Detect which cell encompasses the target text, then output its (X, Y) center coordinate. 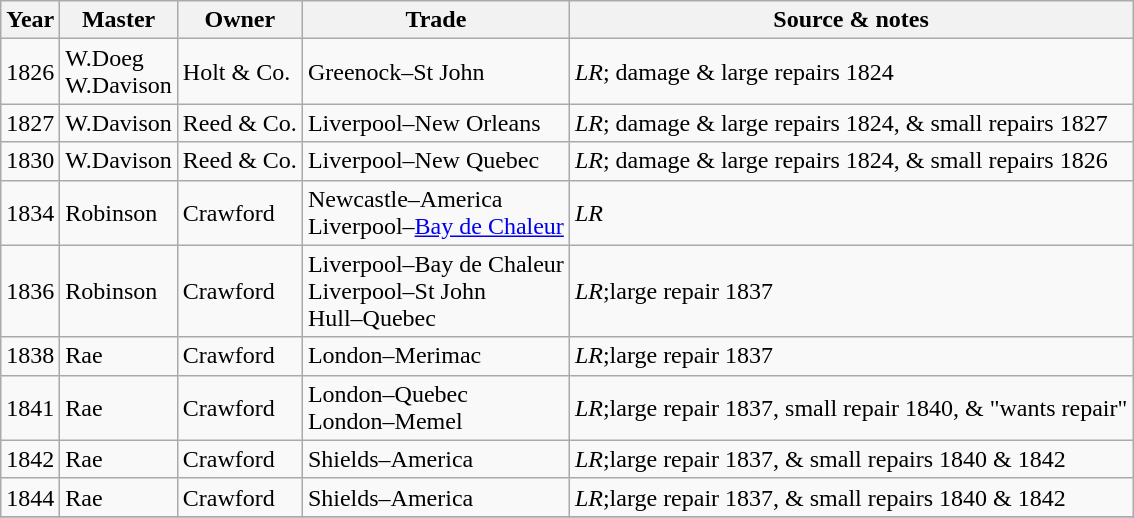
Year (30, 20)
LR; damage & large repairs 1824 (850, 72)
1842 (30, 459)
1834 (30, 212)
1841 (30, 408)
1844 (30, 497)
Newcastle–AmericaLiverpool–Bay de Chaleur (436, 212)
W.DoegW.Davison (119, 72)
1836 (30, 291)
Holt & Co. (240, 72)
Greenock–St John (436, 72)
LR;large repair 1837, small repair 1840, & "wants repair" (850, 408)
1830 (30, 161)
Liverpool–Bay de ChaleurLiverpool–St JohnHull–Quebec (436, 291)
LR (850, 212)
Liverpool–New Quebec (436, 161)
1826 (30, 72)
London–Merimac (436, 356)
Source & notes (850, 20)
LR; damage & large repairs 1824, & small repairs 1827 (850, 123)
Owner (240, 20)
Liverpool–New Orleans (436, 123)
Trade (436, 20)
LR; damage & large repairs 1824, & small repairs 1826 (850, 161)
1827 (30, 123)
Master (119, 20)
1838 (30, 356)
London–QuebecLondon–Memel (436, 408)
